Return the [X, Y] coordinate for the center point of the cell that contains the specified text.  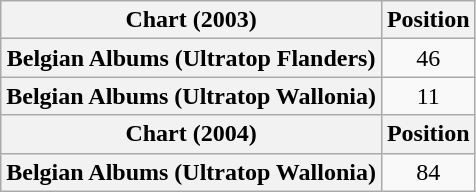
Chart (2004) [192, 134]
Chart (2003) [192, 20]
11 [428, 96]
46 [428, 58]
Belgian Albums (Ultratop Flanders) [192, 58]
84 [428, 172]
